Provide the (x, y) coordinate of the cell's center where the given text is located.  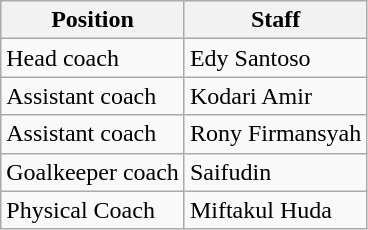
Staff (275, 20)
Kodari Amir (275, 96)
Goalkeeper coach (93, 172)
Physical Coach (93, 210)
Miftakul Huda (275, 210)
Saifudin (275, 172)
Edy Santoso (275, 58)
Head coach (93, 58)
Rony Firmansyah (275, 134)
Position (93, 20)
